Return (X, Y) of the center of cell containing provided text 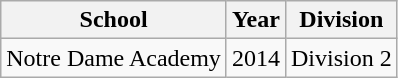
Division 2 (341, 58)
2014 (256, 58)
Year (256, 20)
Notre Dame Academy (114, 58)
Division (341, 20)
School (114, 20)
